Scan for the cell matching the given text and deliver its (X, Y) coordinate at center. 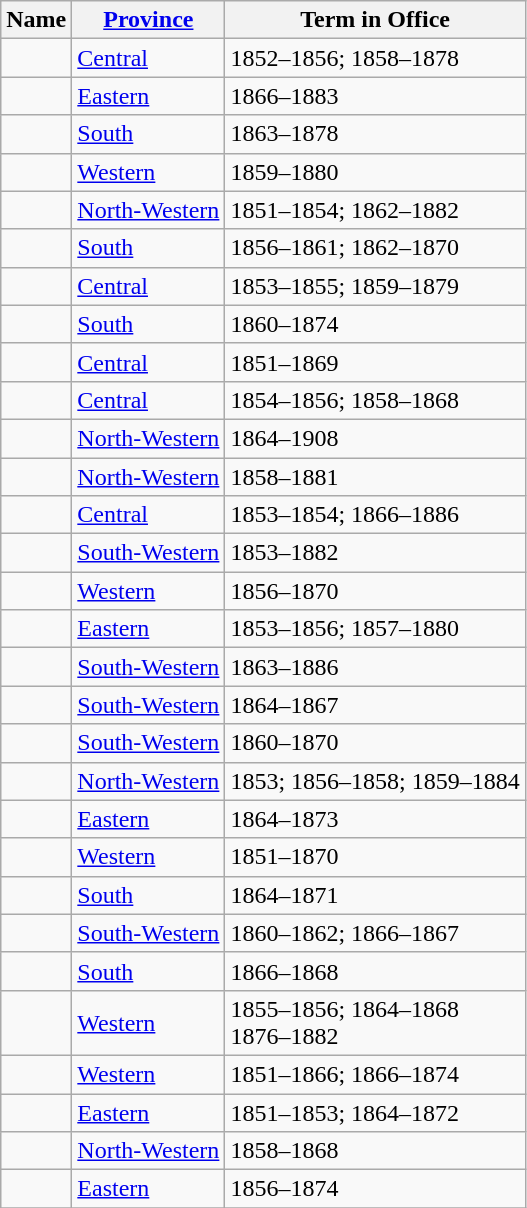
1853; 1856–1858; 1859–1884 (375, 781)
1854–1856; 1858–1868 (375, 400)
1864–1867 (375, 705)
1851–1854; 1862–1882 (375, 210)
Province (148, 20)
Name (36, 20)
Term in Office (375, 20)
1858–1881 (375, 477)
1860–1870 (375, 743)
1851–1870 (375, 857)
1863–1886 (375, 667)
1853–1882 (375, 553)
1864–1871 (375, 895)
1853–1855; 1859–1879 (375, 286)
1856–1874 (375, 1189)
1856–1870 (375, 591)
1851–1853; 1864–1872 (375, 1113)
1851–1869 (375, 362)
1852–1856; 1858–1878 (375, 58)
1858–1868 (375, 1151)
1851–1866; 1866–1874 (375, 1074)
1866–1868 (375, 971)
1853–1856; 1857–1880 (375, 629)
1855–1856; 1864–18681876–1882 (375, 1022)
1863–1878 (375, 134)
1866–1883 (375, 96)
1864–1908 (375, 438)
1860–1874 (375, 324)
1859–1880 (375, 172)
1860–1862; 1866–1867 (375, 933)
1864–1873 (375, 819)
1853–1854; 1866–1886 (375, 515)
1856–1861; 1862–1870 (375, 248)
